Return [X, Y] of the center of cell containing provided text 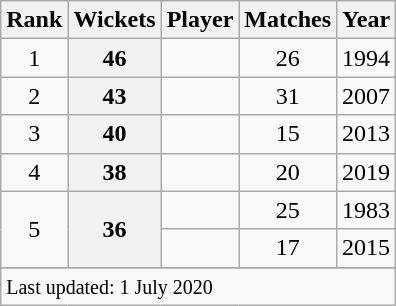
46 [114, 58]
31 [288, 96]
1 [34, 58]
38 [114, 172]
3 [34, 134]
40 [114, 134]
Wickets [114, 20]
Rank [34, 20]
Year [366, 20]
2015 [366, 248]
Player [200, 20]
43 [114, 96]
Last updated: 1 July 2020 [198, 286]
26 [288, 58]
1983 [366, 210]
5 [34, 229]
4 [34, 172]
25 [288, 210]
2013 [366, 134]
17 [288, 248]
36 [114, 229]
Matches [288, 20]
15 [288, 134]
2019 [366, 172]
2 [34, 96]
2007 [366, 96]
20 [288, 172]
1994 [366, 58]
